From the cell containing the given text, extract its center point as (X, Y) coordinate. 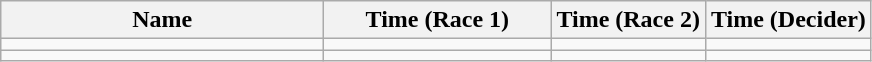
Time (Race 2) (628, 20)
Time (Race 1) (438, 20)
Time (Decider) (788, 20)
Name (162, 20)
